Locate the cell with the specified text and output its [X, Y] center coordinate. 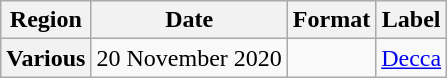
Decca [412, 58]
20 November 2020 [189, 58]
Label [412, 20]
Various [46, 58]
Format [331, 20]
Date [189, 20]
Region [46, 20]
